Return the [X, Y] coordinate for the center point of the cell that contains the specified text.  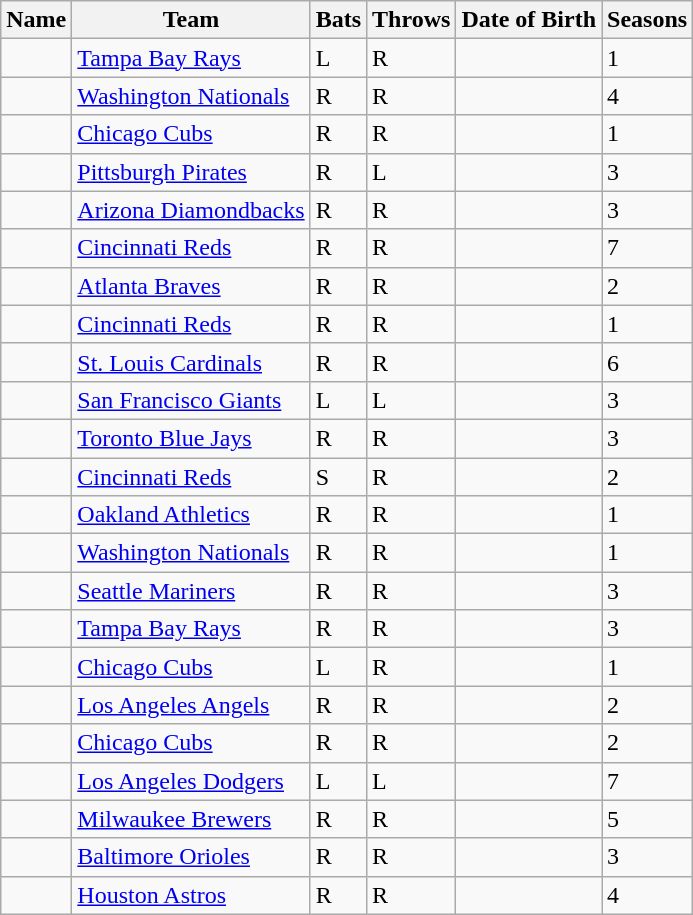
Atlanta Braves [191, 286]
Date of Birth [529, 20]
Bats [338, 20]
Milwaukee Brewers [191, 819]
Toronto Blue Jays [191, 438]
St. Louis Cardinals [191, 362]
Arizona Diamondbacks [191, 210]
Team [191, 20]
Los Angeles Angels [191, 705]
Oakland Athletics [191, 515]
Throws [412, 20]
6 [648, 362]
5 [648, 819]
Houston Astros [191, 895]
Baltimore Orioles [191, 857]
Name [36, 20]
Pittsburgh Pirates [191, 172]
Seasons [648, 20]
Los Angeles Dodgers [191, 781]
San Francisco Giants [191, 400]
S [338, 477]
Seattle Mariners [191, 591]
